Provide the [X, Y] coordinate of the cell's center where the given text is located.  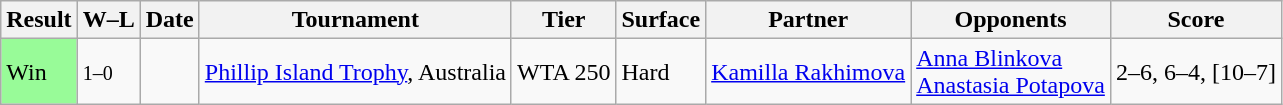
Phillip Island Trophy, Australia [355, 72]
Result [39, 20]
Hard [661, 72]
Anna Blinkova Anastasia Potapova [1011, 72]
1–0 [108, 72]
WTA 250 [563, 72]
Score [1196, 20]
Surface [661, 20]
Date [170, 20]
W–L [108, 20]
Tournament [355, 20]
Opponents [1011, 20]
2–6, 6–4, [10–7] [1196, 72]
Win [39, 72]
Tier [563, 20]
Kamilla Rakhimova [808, 72]
Partner [808, 20]
